Find where the given text appears and provide that cell's center as (x, y) coordinate. 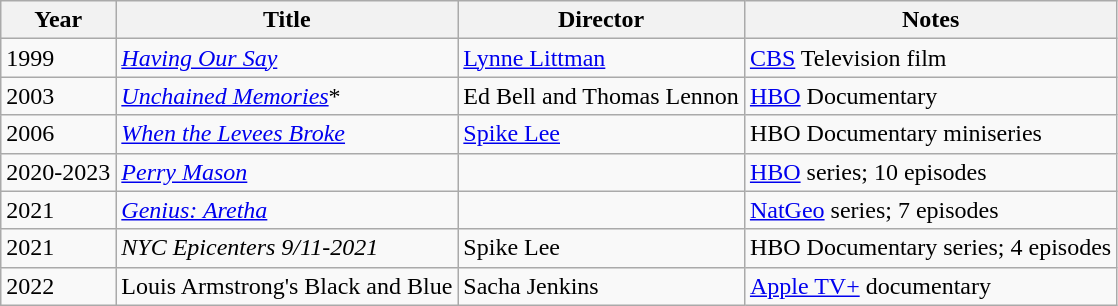
Genius: Aretha (287, 210)
Apple TV+ documentary (930, 286)
Notes (930, 20)
Year (58, 20)
NYC Epicenters 9/11-2021 (287, 248)
HBO series; 10 episodes (930, 172)
Perry Mason (287, 172)
Lynne Littman (602, 58)
2006 (58, 134)
2022 (58, 286)
HBO Documentary (930, 96)
Title (287, 20)
When the Levees Broke (287, 134)
Sacha Jenkins (602, 286)
NatGeo series; 7 episodes (930, 210)
Ed Bell and Thomas Lennon (602, 96)
Director (602, 20)
Louis Armstrong's Black and Blue (287, 286)
2020-2023 (58, 172)
Having Our Say (287, 58)
Unchained Memories* (287, 96)
CBS Television film (930, 58)
1999 (58, 58)
HBO Documentary series; 4 episodes (930, 248)
HBO Documentary miniseries (930, 134)
2003 (58, 96)
